Detect which cell encompasses the target text, then output its [x, y] center coordinate. 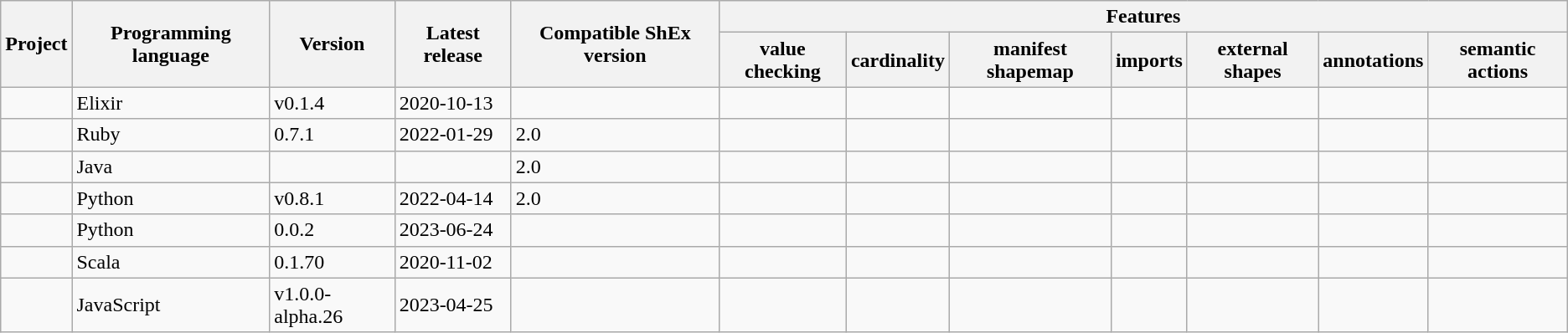
Latest release [452, 44]
Version [332, 44]
Java [171, 166]
2023-06-24 [452, 230]
Ruby [171, 135]
Features [1142, 17]
Scala [171, 262]
0.1.70 [332, 262]
2022-04-14 [452, 198]
Programming language [171, 44]
2020-10-13 [452, 103]
semantic actions [1498, 60]
v0.1.4 [332, 103]
annotations [1374, 60]
Compatible ShEx version [615, 44]
JavaScript [171, 305]
2020-11-02 [452, 262]
imports [1149, 60]
0.0.2 [332, 230]
external shapes [1252, 60]
value checking [782, 60]
Project [37, 44]
2022-01-29 [452, 135]
0.7.1 [332, 135]
2023-04-25 [452, 305]
manifest shapemap [1030, 60]
cardinality [898, 60]
Elixir [171, 103]
v1.0.0-alpha.26 [332, 305]
v0.8.1 [332, 198]
